Locate the cell with the specified text and output its (X, Y) center coordinate. 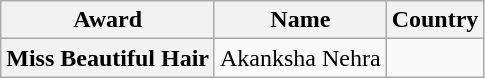
Akanksha Nehra (300, 58)
Miss Beautiful Hair (108, 58)
Award (108, 20)
Name (300, 20)
Country (435, 20)
